Locate the cell with the specified text and output its (X, Y) center coordinate. 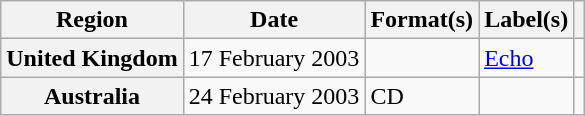
Label(s) (526, 20)
Region (92, 20)
17 February 2003 (274, 58)
United Kingdom (92, 58)
Echo (526, 58)
Australia (92, 96)
Date (274, 20)
CD (422, 96)
Format(s) (422, 20)
24 February 2003 (274, 96)
